Locate the cell with the specified text and output its (X, Y) center coordinate. 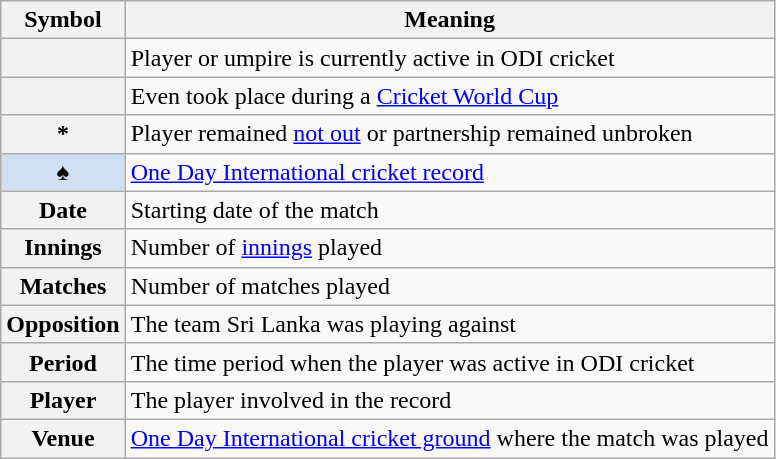
Opposition (63, 324)
Player (63, 400)
Matches (63, 286)
Period (63, 362)
Number of matches played (450, 286)
Number of innings played (450, 248)
Meaning (450, 20)
Venue (63, 438)
The time period when the player was active in ODI cricket (450, 362)
Innings (63, 248)
♠ (63, 172)
Symbol (63, 20)
One Day International cricket ground where the match was played (450, 438)
The player involved in the record (450, 400)
One Day International cricket record (450, 172)
The team Sri Lanka was playing against (450, 324)
* (63, 134)
Date (63, 210)
Player remained not out or partnership remained unbroken (450, 134)
Player or umpire is currently active in ODI cricket (450, 58)
Even took place during a Cricket World Cup (450, 96)
Starting date of the match (450, 210)
